Find where the given text appears and provide that cell's center as [x, y] coordinate. 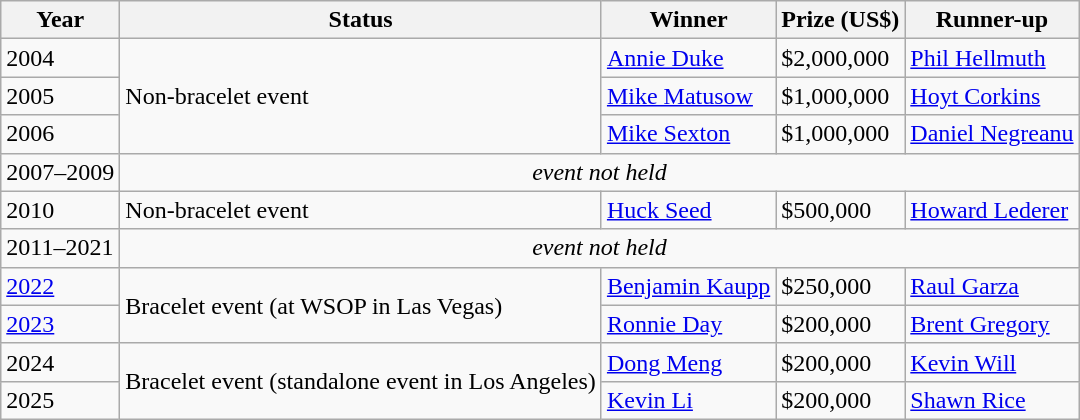
Winner [688, 20]
Kevin Li [688, 400]
$2,000,000 [840, 58]
Kevin Will [992, 362]
2022 [60, 286]
Brent Gregory [992, 324]
2023 [60, 324]
2010 [60, 210]
2006 [60, 134]
Phil Hellmuth [992, 58]
Mike Sexton [688, 134]
Year [60, 20]
Prize (US$) [840, 20]
2011–2021 [60, 248]
2005 [60, 96]
$250,000 [840, 286]
Hoyt Corkins [992, 96]
Ronnie Day [688, 324]
2025 [60, 400]
Daniel Negreanu [992, 134]
Benjamin Kaupp [688, 286]
Huck Seed [688, 210]
2024 [60, 362]
Raul Garza [992, 286]
Bracelet event (standalone event in Los Angeles) [361, 381]
Status [361, 20]
Bracelet event (at WSOP in Las Vegas) [361, 305]
$500,000 [840, 210]
Shawn Rice [992, 400]
2007–2009 [60, 172]
Howard Lederer [992, 210]
2004 [60, 58]
Dong Meng [688, 362]
Runner-up [992, 20]
Mike Matusow [688, 96]
Annie Duke [688, 58]
